Provide the (x, y) coordinate of the cell's center where the given text is located.  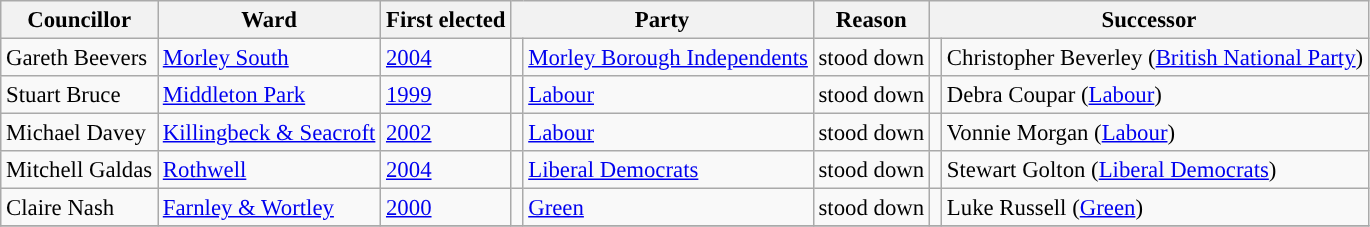
Liberal Democrats (668, 170)
Middleton Park (270, 95)
1999 (446, 95)
Party (662, 20)
Christopher Beverley (British National Party) (1156, 58)
Green (668, 208)
Stewart Golton (Liberal Democrats) (1156, 170)
Reason (871, 20)
2000 (446, 208)
Farnley & Wortley (270, 208)
Vonnie Morgan (Labour) (1156, 133)
Killingbeck & Seacroft (270, 133)
2002 (446, 133)
Councillor (80, 20)
Ward (270, 20)
Successor (1148, 20)
Debra Coupar (Labour) (1156, 95)
Gareth Beevers (80, 58)
Claire Nash (80, 208)
First elected (446, 20)
Rothwell (270, 170)
Mitchell Galdas (80, 170)
Stuart Bruce (80, 95)
Luke Russell (Green) (1156, 208)
Morley South (270, 58)
Michael Davey (80, 133)
Morley Borough Independents (668, 58)
